Pinpoint the cell where the given text exists, returning its [X, Y] midpoint coordinate. 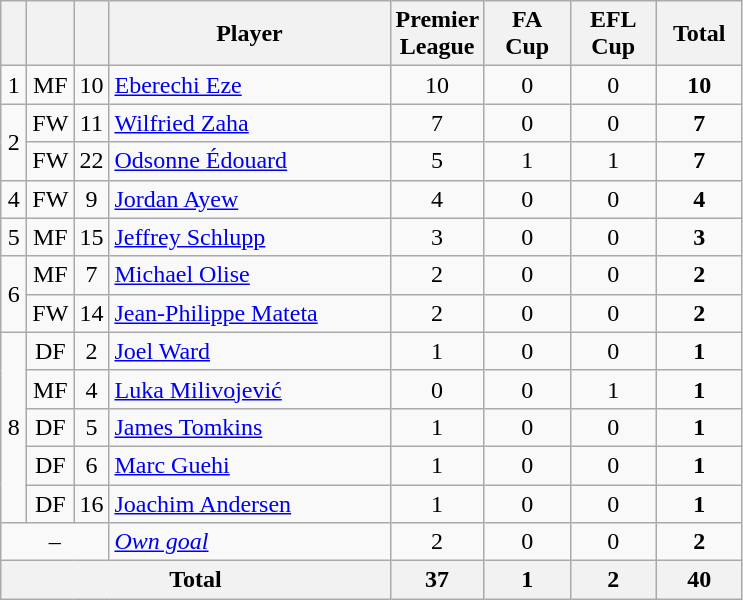
37 [437, 580]
15 [92, 237]
– [55, 542]
14 [92, 313]
Player [250, 34]
Eberechi Eze [250, 85]
Joel Ward [250, 351]
Jeffrey Schlupp [250, 237]
FA Cup [527, 34]
EFL Cup [613, 34]
40 [699, 580]
James Tomkins [250, 427]
8 [14, 427]
Marc Guehi [250, 465]
Wilfried Zaha [250, 123]
9 [92, 199]
Michael Olise [250, 275]
Jordan Ayew [250, 199]
Joachim Andersen [250, 503]
Luka Milivojević [250, 389]
16 [92, 503]
Odsonne Édouard [250, 161]
11 [92, 123]
Premier League [437, 34]
Jean-Philippe Mateta [250, 313]
Own goal [250, 542]
22 [92, 161]
